Locate the cell with the specified text and output its (X, Y) center coordinate. 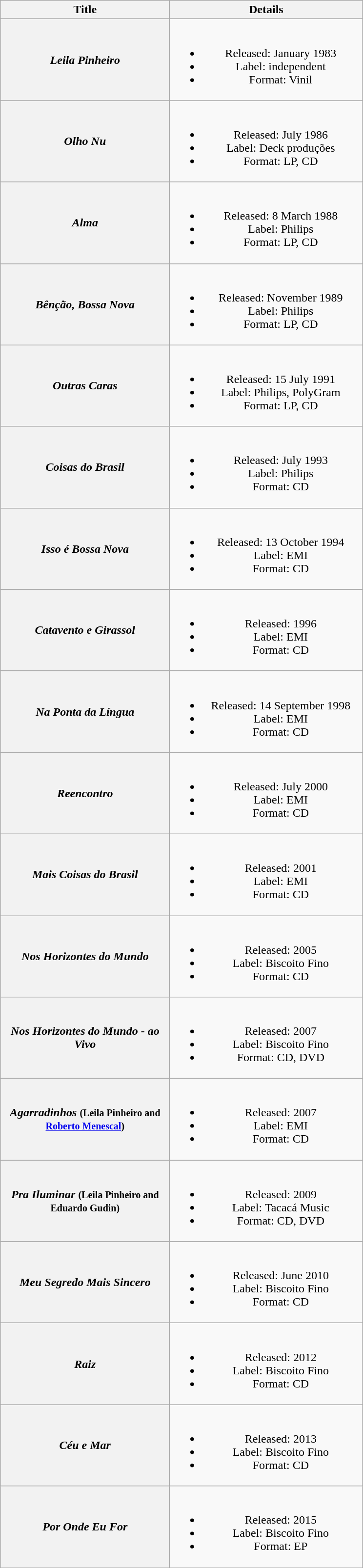
Nos Horizontes do Mundo (85, 956)
Released: July 1986Label: Deck produçõesFormat: LP, CD (266, 141)
Catavento e Girassol (85, 630)
Céu e Mar (85, 1445)
Pra Iluminar (Leila Pinheiro and Eduardo Gudin) (85, 1201)
Title (85, 10)
Released: 2007Label: Biscoito FinoFormat: CD, DVD (266, 1038)
Leila Pinheiro (85, 60)
Details (266, 10)
Released: 13 October 1994Label: EMIFormat: CD (266, 548)
Released: July 1993Label: PhilipsFormat: CD (266, 467)
Bênção, Bossa Nova (85, 304)
Released: 2012Label: Biscoito FinoFormat: CD (266, 1364)
Released: 2009Label: Tacacá MusicFormat: CD, DVD (266, 1201)
Released: January 1983Label: independentFormat: Vinil (266, 60)
Released: 2015Label: Biscoito FinoFormat: EP (266, 1527)
Released: 8 March 1988Label: PhilipsFormat: LP, CD (266, 222)
Nos Horizontes do Mundo - ao Vivo (85, 1038)
Isso é Bossa Nova (85, 548)
Released: 15 July 1991Label: Philips, PolyGramFormat: LP, CD (266, 385)
Por Onde Eu For (85, 1527)
Outras Caras (85, 385)
Coisas do Brasil (85, 467)
Released: November 1989Label: PhilipsFormat: LP, CD (266, 304)
Released: 2005Label: Biscoito FinoFormat: CD (266, 956)
Released: 1996Label: EMIFormat: CD (266, 630)
Agarradinhos (Leila Pinheiro and Roberto Menescal) (85, 1119)
Reencontro (85, 793)
Released: July 2000Label: EMIFormat: CD (266, 793)
Na Ponta da Língua (85, 711)
Meu Segredo Mais Sincero (85, 1282)
Alma (85, 222)
Released: 2001Label: EMIFormat: CD (266, 874)
Olho Nu (85, 141)
Released: 2007Label: EMIFormat: CD (266, 1119)
Raiz (85, 1364)
Released: 2013Label: Biscoito FinoFormat: CD (266, 1445)
Released: 14 September 1998Label: EMIFormat: CD (266, 711)
Released: June 2010Label: Biscoito FinoFormat: CD (266, 1282)
Mais Coisas do Brasil (85, 874)
